Scan for the cell matching the given text and deliver its (X, Y) coordinate at center. 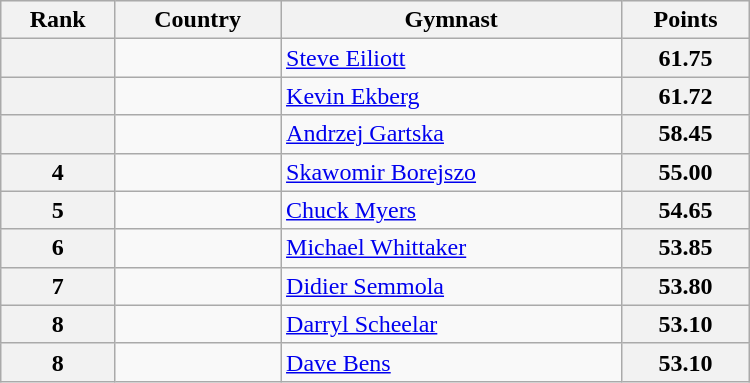
53.85 (686, 248)
Dave Bens (452, 362)
Kevin Ekberg (452, 96)
5 (58, 210)
Skawomir Borejszo (452, 172)
Michael Whittaker (452, 248)
Chuck Myers (452, 210)
Andrzej Gartska (452, 134)
Gymnast (452, 20)
4 (58, 172)
61.75 (686, 58)
6 (58, 248)
55.00 (686, 172)
7 (58, 286)
Points (686, 20)
61.72 (686, 96)
Rank (58, 20)
Didier Semmola (452, 286)
Steve Eiliott (452, 58)
53.80 (686, 286)
Darryl Scheelar (452, 324)
54.65 (686, 210)
Country (198, 20)
58.45 (686, 134)
